Return (x, y) of the center of cell containing provided text 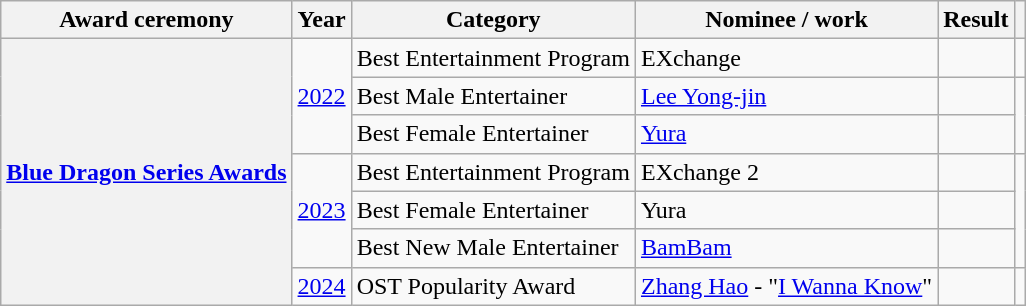
2022 (322, 96)
Category (493, 20)
EXchange (786, 58)
Zhang Hao - "I Wanna Know" (786, 286)
Result (976, 20)
EXchange 2 (786, 172)
Award ceremony (146, 20)
Lee Yong-jin (786, 96)
2024 (322, 286)
BamBam (786, 248)
Year (322, 20)
Best Male Entertainer (493, 96)
2023 (322, 210)
Nominee / work (786, 20)
OST Popularity Award (493, 286)
Best New Male Entertainer (493, 248)
Blue Dragon Series Awards (146, 172)
